Output the (X, Y) coordinate of the center of the cell containing the given text.  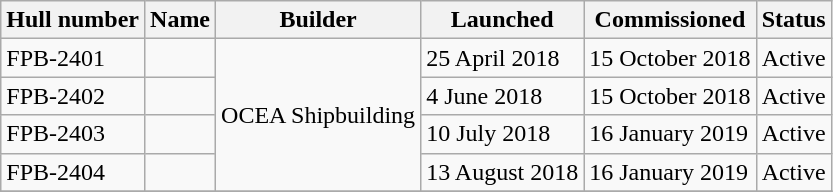
Launched (502, 20)
FPB-2403 (73, 134)
FPB-2404 (73, 172)
FPB-2401 (73, 58)
Hull number (73, 20)
13 August 2018 (502, 172)
Name (180, 20)
Builder (318, 20)
OCEA Shipbuilding (318, 115)
Status (794, 20)
25 April 2018 (502, 58)
FPB-2402 (73, 96)
Commissioned (670, 20)
4 June 2018 (502, 96)
10 July 2018 (502, 134)
